Provide the [X, Y] coordinate of the cell's center where the given text is located.  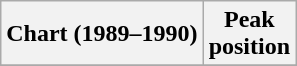
Peak position [249, 34]
Chart (1989–1990) [102, 34]
